Identify which cell holds the provided text, then report its [x, y] central coordinate. 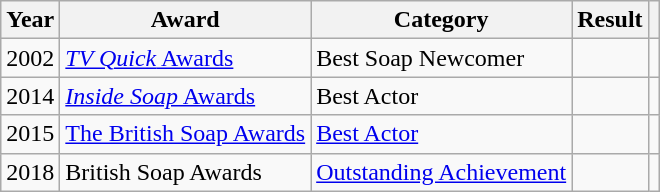
British Soap Awards [186, 172]
2002 [30, 58]
Year [30, 20]
Category [442, 20]
2018 [30, 172]
Result [610, 20]
2014 [30, 96]
Award [186, 20]
The British Soap Awards [186, 134]
TV Quick Awards [186, 58]
2015 [30, 134]
Inside Soap Awards [186, 96]
Best Soap Newcomer [442, 58]
Outstanding Achievement [442, 172]
